For the text-containing cell, return its midpoint in [x, y] coordinate format. 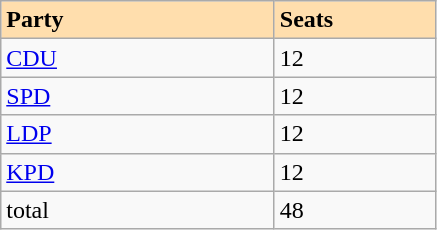
48 [354, 210]
Seats [354, 20]
Party [138, 20]
SPD [138, 96]
CDU [138, 58]
LDP [138, 134]
KPD [138, 172]
total [138, 210]
